Search for the cell housing the specified text and yield its (X, Y) center coordinate. 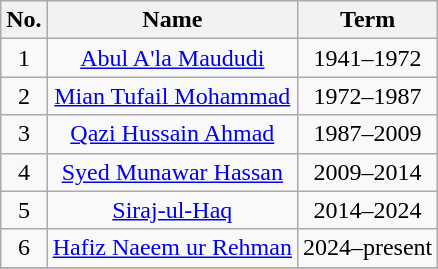
Name (172, 20)
2009–2014 (367, 172)
Syed Munawar Hassan (172, 172)
Qazi Hussain Ahmad (172, 134)
5 (24, 210)
2 (24, 96)
Term (367, 20)
1972–1987 (367, 96)
Siraj-ul-Haq (172, 210)
No. (24, 20)
2014–2024 (367, 210)
Abul A'la Maududi (172, 58)
3 (24, 134)
Mian Tufail Mohammad (172, 96)
1987–2009 (367, 134)
6 (24, 248)
1941–1972 (367, 58)
2024–present (367, 248)
Hafiz Naeem ur Rehman (172, 248)
1 (24, 58)
4 (24, 172)
